Provide the [X, Y] coordinate of the cell's center where the given text is located.  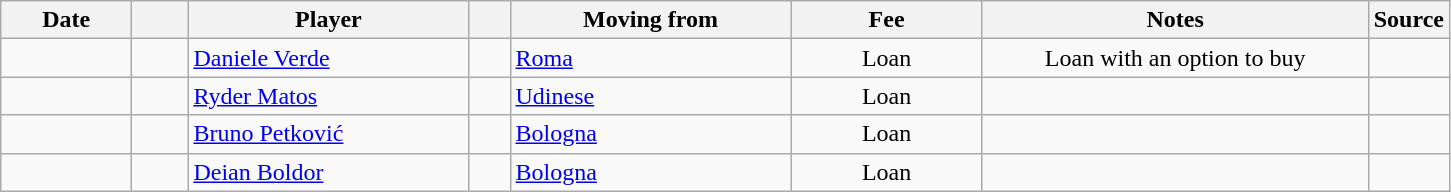
Loan with an option to buy [1175, 58]
Daniele Verde [328, 58]
Udinese [650, 96]
Roma [650, 58]
Notes [1175, 20]
Bruno Petković [328, 134]
Deian Boldor [328, 172]
Moving from [650, 20]
Player [328, 20]
Fee [886, 20]
Date [66, 20]
Source [1408, 20]
Ryder Matos [328, 96]
